Find where the given text appears and provide that cell's center as [X, Y] coordinate. 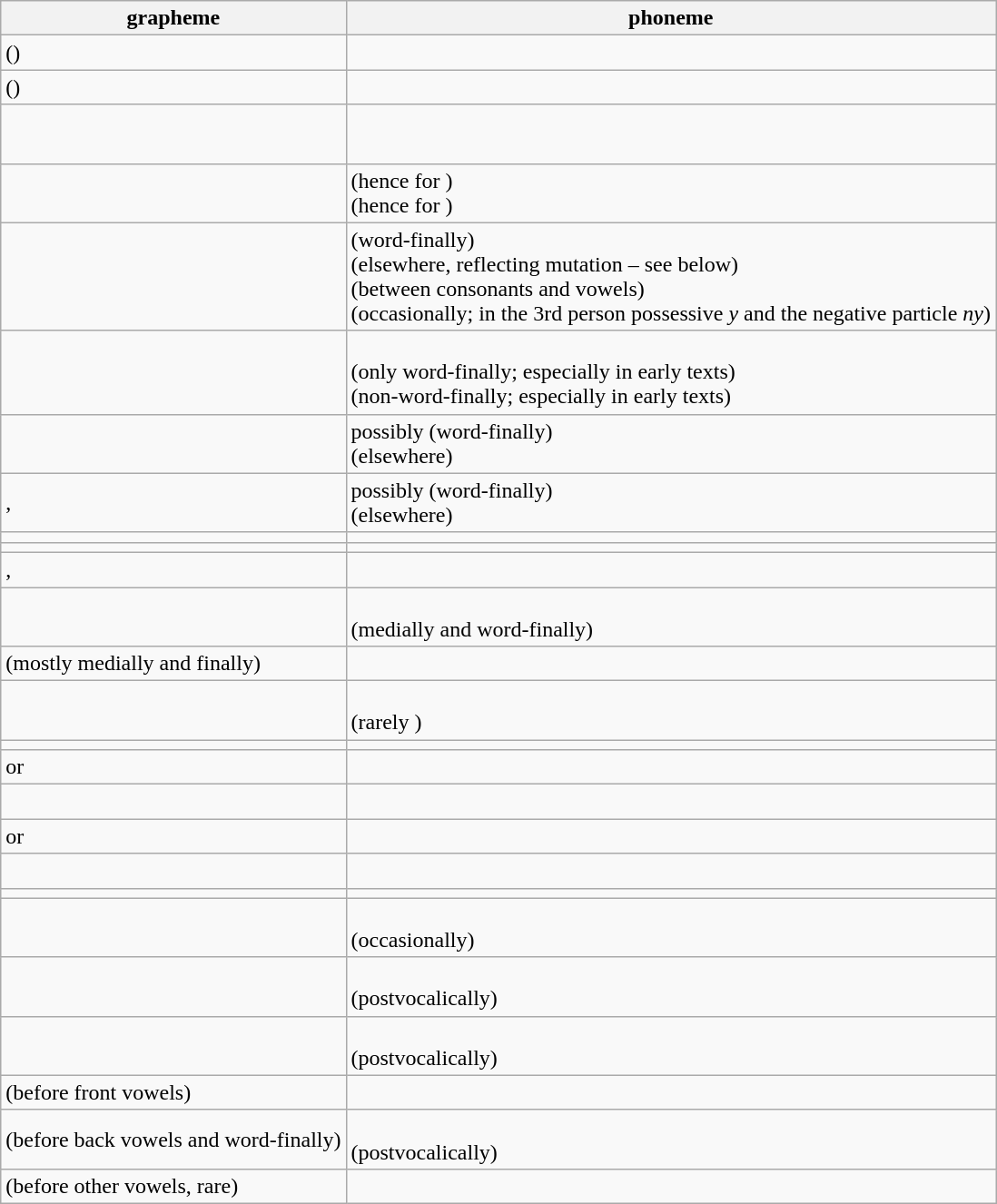
(before other vowels, rare) [173, 1186]
(before front vowels) [173, 1092]
(occasionally) [671, 928]
(only word-finally; especially in early texts) (non-word-finally; especially in early texts) [671, 372]
(before back vowels and word-finally) [173, 1139]
phoneme [671, 18]
grapheme [173, 18]
(medially and word-finally) [671, 616]
(mostly medially and finally) [173, 664]
(hence for ) (hence for ) [671, 192]
(rarely ) [671, 710]
